Locate the cell with the specified text and output its [x, y] center coordinate. 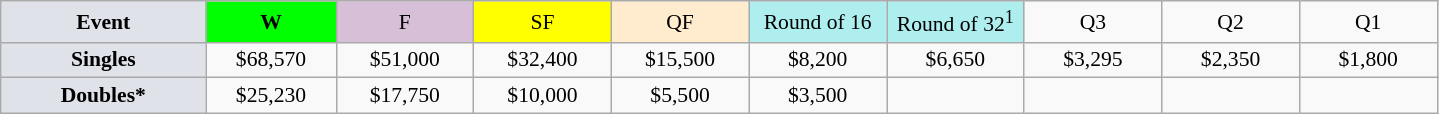
$10,000 [543, 96]
$8,200 [818, 60]
$51,000 [405, 60]
Singles [104, 60]
$17,750 [405, 96]
$2,350 [1231, 60]
$15,500 [680, 60]
Event [104, 22]
Q2 [1231, 22]
$25,230 [271, 96]
$68,570 [271, 60]
F [405, 22]
$6,650 [955, 60]
Doubles* [104, 96]
$5,500 [680, 96]
$32,400 [543, 60]
W [271, 22]
$3,295 [1093, 60]
Round of 16 [818, 22]
QF [680, 22]
$3,500 [818, 96]
$1,800 [1368, 60]
Round of 321 [955, 22]
Q1 [1368, 22]
SF [543, 22]
Q3 [1093, 22]
